Return the [x, y] coordinate for the center point of the cell that contains the specified text.  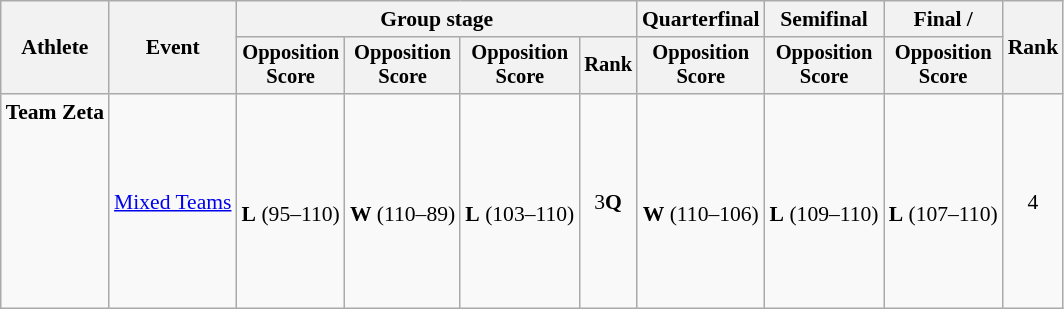
L (107–110) [944, 201]
L (109–110) [824, 201]
Final / [944, 19]
Semifinal [824, 19]
Team Zeta [55, 201]
Group stage [437, 19]
Quarterfinal [701, 19]
W (110–89) [402, 201]
3Q [608, 201]
L (95–110) [291, 201]
L (103–110) [520, 201]
W (110–106) [701, 201]
Athlete [55, 48]
4 [1034, 201]
Event [173, 48]
Mixed Teams [173, 201]
